Locate the cell with the specified text and output its (x, y) center coordinate. 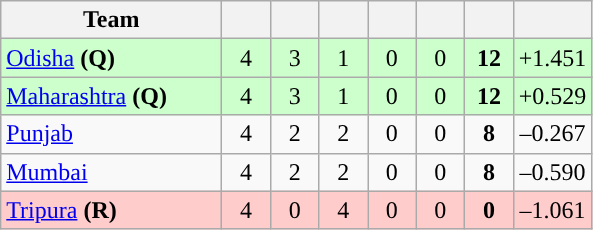
+0.529 (552, 96)
Punjab (112, 134)
–0.267 (552, 134)
Odisha (Q) (112, 58)
+1.451 (552, 58)
–0.590 (552, 172)
–1.061 (552, 210)
Mumbai (112, 172)
Tripura (R) (112, 210)
Maharashtra (Q) (112, 96)
Team (112, 20)
